Return (X, Y) of the center of cell containing provided text 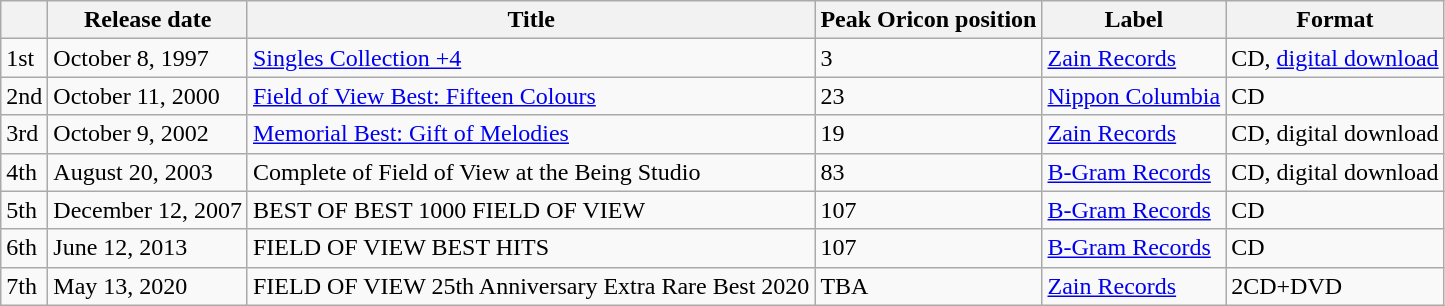
2CD+DVD (1335, 286)
7th (24, 286)
June 12, 2013 (148, 248)
TBA (928, 286)
December 12, 2007 (148, 210)
83 (928, 172)
Field of View Best: Fifteen Colours (530, 96)
6th (24, 248)
August 20, 2003 (148, 172)
FIELD OF VIEW 25th Anniversary Extra Rare Best 2020 (530, 286)
Memorial Best: Gift of Melodies (530, 134)
October 8, 1997 (148, 58)
Format (1335, 20)
5th (24, 210)
October 9, 2002 (148, 134)
Complete of Field of View at the Being Studio (530, 172)
19 (928, 134)
1st (24, 58)
May 13, 2020 (148, 286)
23 (928, 96)
October 11, 2000 (148, 96)
Nippon Columbia (1134, 96)
2nd (24, 96)
4th (24, 172)
Label (1134, 20)
Singles Collection +4 (530, 58)
3rd (24, 134)
Peak Oricon position (928, 20)
3 (928, 58)
Title (530, 20)
FIELD OF VIEW BEST HITS (530, 248)
Release date (148, 20)
BEST OF BEST 1000 FIELD OF VIEW (530, 210)
